Pinpoint the cell where the given text exists, returning its [x, y] midpoint coordinate. 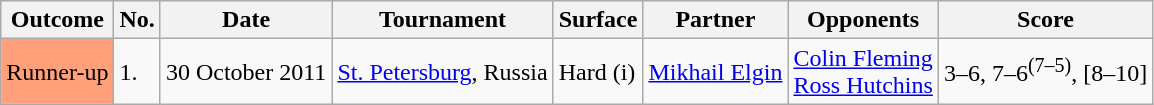
Tournament [442, 20]
Runner-up [58, 72]
Opponents [863, 20]
No. [137, 20]
Date [246, 20]
Score [1045, 20]
Mikhail Elgin [716, 72]
Outcome [58, 20]
Surface [598, 20]
Partner [716, 20]
Hard (i) [598, 72]
St. Petersburg, Russia [442, 72]
30 October 2011 [246, 72]
3–6, 7–6(7–5), [8–10] [1045, 72]
1. [137, 72]
Colin Fleming Ross Hutchins [863, 72]
